Extract the (X, Y) coordinate from the center of the cell holding the provided text.  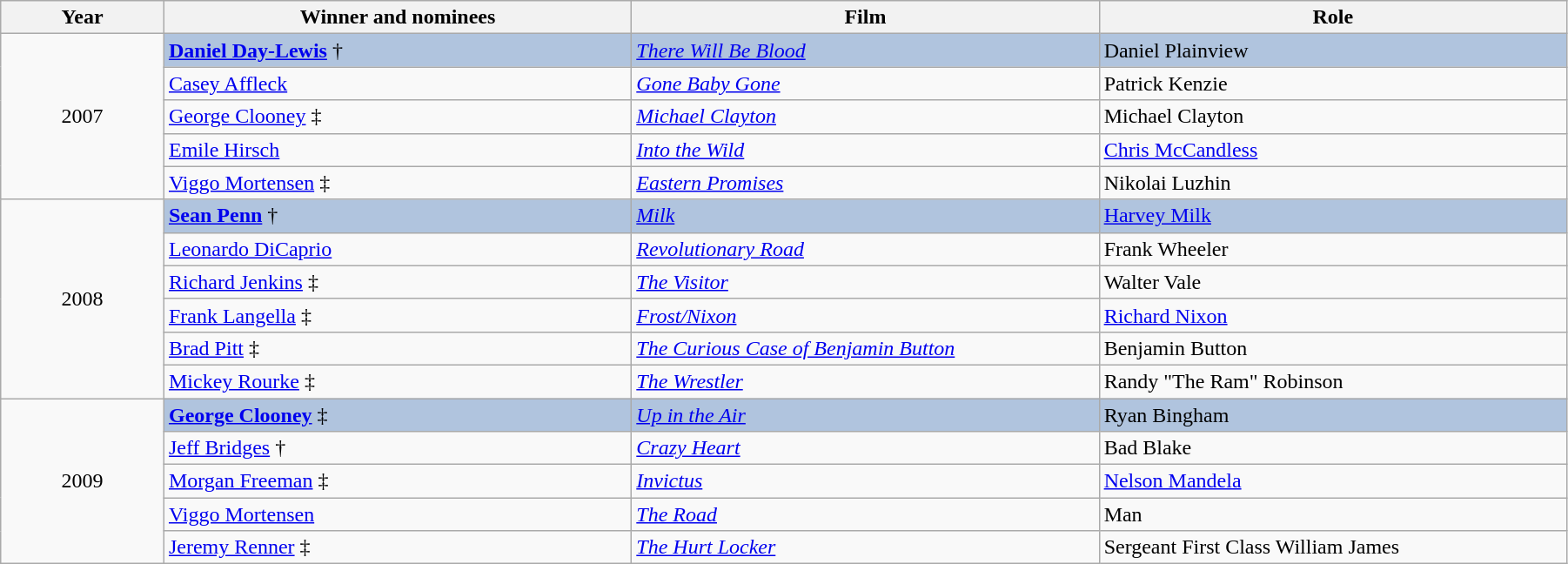
Frank Langella ‡ (397, 315)
The Road (865, 514)
2008 (83, 299)
Sean Penn † (397, 216)
Frank Wheeler (1333, 249)
Eastern Promises (865, 183)
Walter Vale (1333, 282)
Jeff Bridges † (397, 448)
Milk (865, 216)
The Hurt Locker (865, 547)
The Wrestler (865, 381)
Revolutionary Road (865, 249)
There Will Be Blood (865, 50)
Brad Pitt ‡ (397, 348)
The Curious Case of Benjamin Button (865, 348)
Frost/Nixon (865, 315)
Jeremy Renner ‡ (397, 547)
Ryan Bingham (1333, 415)
Daniel Day-Lewis † (397, 50)
Man (1333, 514)
Bad Blake (1333, 448)
Patrick Kenzie (1333, 84)
Crazy Heart (865, 448)
2009 (83, 481)
Nelson Mandela (1333, 481)
2007 (83, 117)
Casey Affleck (397, 84)
Viggo Mortensen ‡ (397, 183)
Up in the Air (865, 415)
Richard Nixon (1333, 315)
Role (1333, 17)
Nikolai Luzhin (1333, 183)
Emile Hirsch (397, 150)
Year (83, 17)
Invictus (865, 481)
Gone Baby Gone (865, 84)
Chris McCandless (1333, 150)
Richard Jenkins ‡ (397, 282)
Winner and nominees (397, 17)
Mickey Rourke ‡ (397, 381)
Harvey Milk (1333, 216)
Into the Wild (865, 150)
Leonardo DiCaprio (397, 249)
Viggo Mortensen (397, 514)
Daniel Plainview (1333, 50)
Film (865, 17)
Morgan Freeman ‡ (397, 481)
The Visitor (865, 282)
Benjamin Button (1333, 348)
Sergeant First Class William James (1333, 547)
Randy "The Ram" Robinson (1333, 381)
